Determine the [x, y] coordinate at the center of the cell enclosing the given text.  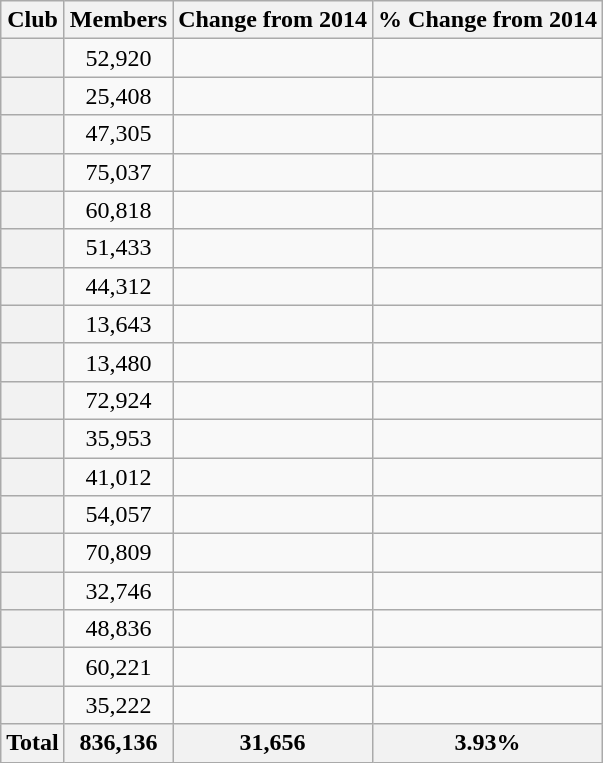
% Change from 2014 [488, 20]
35,222 [118, 705]
47,305 [118, 134]
13,643 [118, 324]
51,433 [118, 248]
48,836 [118, 629]
13,480 [118, 362]
72,924 [118, 400]
35,953 [118, 438]
70,809 [118, 553]
60,221 [118, 667]
3.93% [488, 743]
Club [33, 20]
Total [33, 743]
44,312 [118, 286]
25,408 [118, 96]
41,012 [118, 477]
60,818 [118, 210]
Change from 2014 [273, 20]
Members [118, 20]
75,037 [118, 172]
31,656 [273, 743]
836,136 [118, 743]
32,746 [118, 591]
54,057 [118, 515]
52,920 [118, 58]
